Search for the cell housing the specified text and yield its (X, Y) center coordinate. 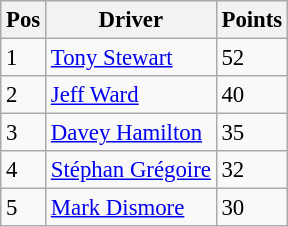
2 (24, 95)
Jeff Ward (132, 95)
35 (252, 133)
Stéphan Grégoire (132, 170)
52 (252, 58)
Driver (132, 20)
Mark Dismore (132, 208)
4 (24, 170)
5 (24, 208)
Davey Hamilton (132, 133)
Tony Stewart (132, 58)
40 (252, 95)
Pos (24, 20)
Points (252, 20)
30 (252, 208)
3 (24, 133)
32 (252, 170)
1 (24, 58)
